Pinpoint the cell where the given text exists, returning its (x, y) midpoint coordinate. 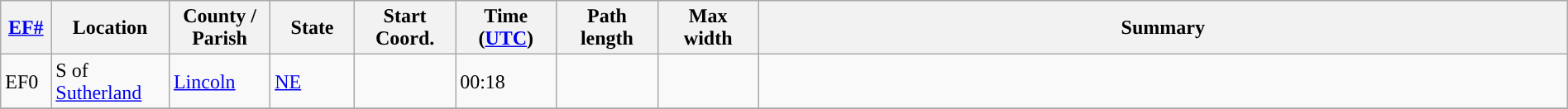
Max width (708, 28)
Location (111, 28)
Time (UTC) (506, 28)
Start Coord. (404, 28)
County / Parish (219, 28)
NE (313, 81)
Summary (1163, 28)
Lincoln (219, 81)
EF0 (26, 81)
00:18 (506, 81)
State (313, 28)
Path length (607, 28)
S of Sutherland (111, 81)
EF# (26, 28)
